Capture the cell that displays the provided text and extract its (x, y) central coordinate. 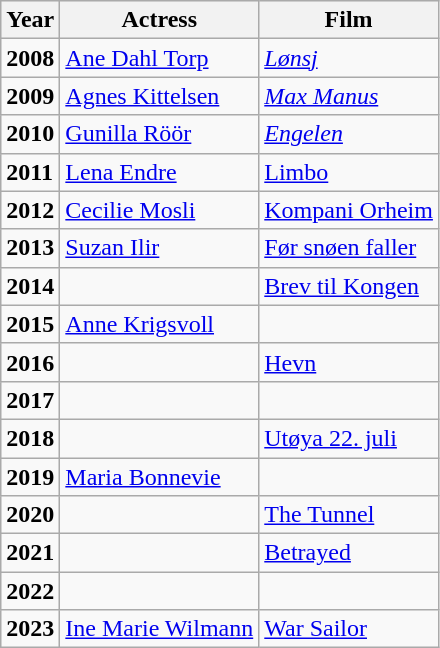
War Sailor (349, 629)
2020 (30, 515)
Hevn (349, 362)
Agnes Kittelsen (160, 96)
Lønsj (349, 58)
Brev til Kongen (349, 286)
Maria Bonnevie (160, 477)
Actress (160, 20)
Limbo (349, 172)
2022 (30, 591)
2021 (30, 553)
2017 (30, 400)
Utøya 22. juli (349, 438)
Film (349, 20)
Anne Krigsvoll (160, 324)
Gunilla Röör (160, 134)
Før snøen faller (349, 248)
Ine Marie Wilmann (160, 629)
2023 (30, 629)
2018 (30, 438)
Suzan Ilir (160, 248)
2011 (30, 172)
Max Manus (349, 96)
2014 (30, 286)
2008 (30, 58)
2012 (30, 210)
2010 (30, 134)
Ane Dahl Torp (160, 58)
Betrayed (349, 553)
2019 (30, 477)
2016 (30, 362)
Lena Endre (160, 172)
2009 (30, 96)
2015 (30, 324)
Engelen (349, 134)
2013 (30, 248)
Kompani Orheim (349, 210)
Cecilie Mosli (160, 210)
The Tunnel (349, 515)
Year (30, 20)
